Locate the cell with the specified text and output its [x, y] center coordinate. 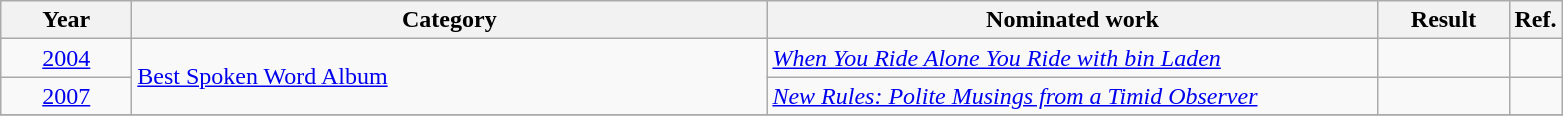
When You Ride Alone You Ride with bin Laden [1072, 58]
Year [66, 20]
Best Spoken Word Album [450, 77]
2004 [66, 58]
New Rules: Polite Musings from a Timid Observer [1072, 96]
Nominated work [1072, 20]
2007 [66, 96]
Category [450, 20]
Result [1444, 20]
Ref. [1536, 20]
